Capture the cell that displays the provided text and extract its (X, Y) central coordinate. 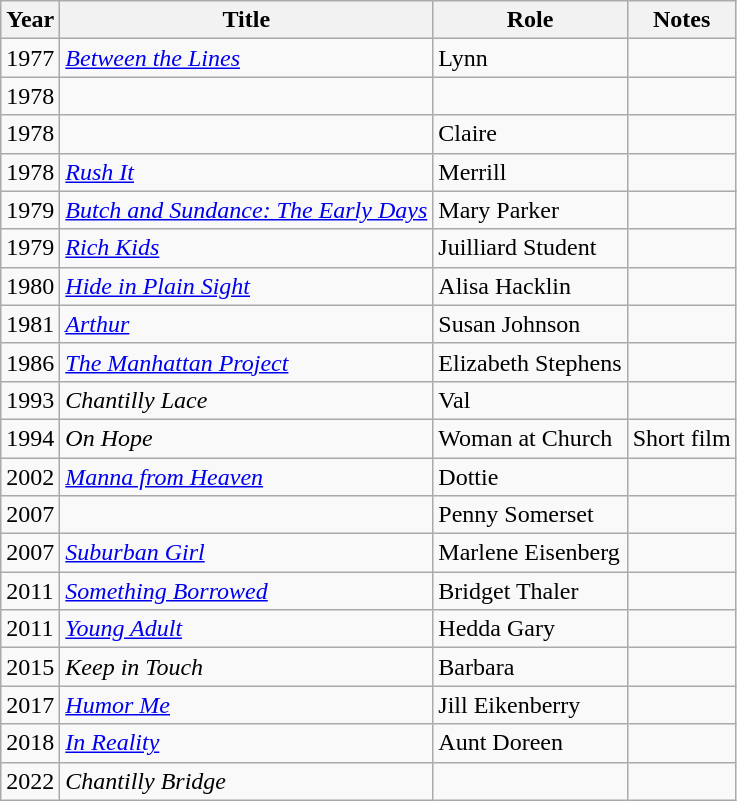
Young Adult (246, 629)
Lynn (530, 58)
Dottie (530, 477)
Something Borrowed (246, 591)
Woman at Church (530, 438)
Keep in Touch (246, 667)
Hedda Gary (530, 629)
Jill Eikenberry (530, 705)
Arthur (246, 324)
Marlene Eisenberg (530, 553)
2015 (30, 667)
2017 (30, 705)
Susan Johnson (530, 324)
1977 (30, 58)
Short film (682, 438)
Claire (530, 134)
Notes (682, 20)
On Hope (246, 438)
1981 (30, 324)
Merrill (530, 172)
Juilliard Student (530, 248)
Barbara (530, 667)
2018 (30, 743)
Rich Kids (246, 248)
Hide in Plain Sight (246, 286)
Year (30, 20)
Humor Me (246, 705)
Manna from Heaven (246, 477)
Alisa Hacklin (530, 286)
1980 (30, 286)
Val (530, 400)
Elizabeth Stephens (530, 362)
2022 (30, 781)
Butch and Sundance: The Early Days (246, 210)
Chantilly Lace (246, 400)
Bridget Thaler (530, 591)
Chantilly Bridge (246, 781)
1986 (30, 362)
Aunt Doreen (530, 743)
Penny Somerset (530, 515)
The Manhattan Project (246, 362)
Between the Lines (246, 58)
1994 (30, 438)
Role (530, 20)
1993 (30, 400)
2002 (30, 477)
Rush It (246, 172)
Mary Parker (530, 210)
In Reality (246, 743)
Title (246, 20)
Suburban Girl (246, 553)
